Capture the cell that displays the provided text and extract its [x, y] central coordinate. 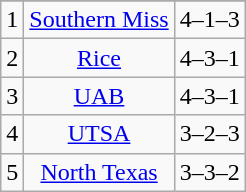
1 [12, 20]
2 [12, 58]
North Texas [99, 172]
4 [12, 134]
Southern Miss [99, 20]
3 [12, 96]
3–3–2 [210, 172]
UAB [99, 96]
5 [12, 172]
UTSA [99, 134]
3–2–3 [210, 134]
4–1–3 [210, 20]
Rice [99, 58]
